Detect which cell encompasses the target text, then output its (X, Y) center coordinate. 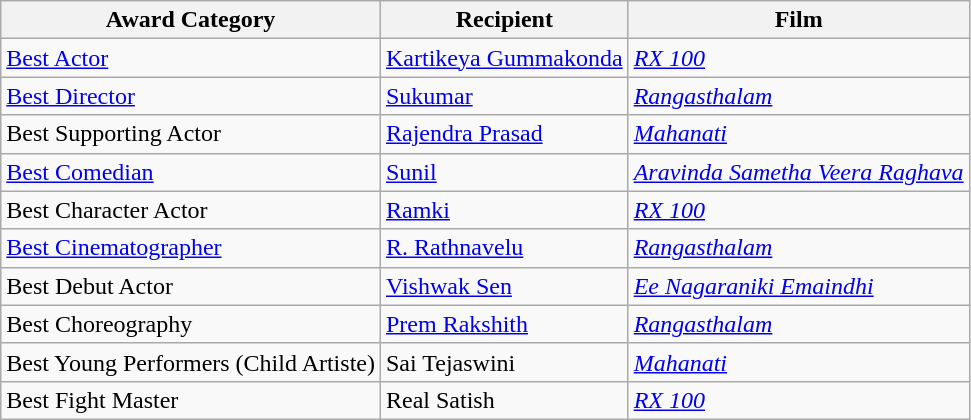
Best Character Actor (191, 210)
Best Cinematographer (191, 248)
Sai Tejaswini (504, 362)
Best Young Performers (Child Artiste) (191, 362)
Best Fight Master (191, 400)
Sunil (504, 172)
Best Actor (191, 58)
Best Supporting Actor (191, 134)
Rajendra Prasad (504, 134)
Best Choreography (191, 324)
Aravinda Sametha Veera Raghava (798, 172)
Ramki (504, 210)
Prem Rakshith (504, 324)
Best Comedian (191, 172)
Vishwak Sen (504, 286)
Sukumar (504, 96)
Best Debut Actor (191, 286)
Ee Nagaraniki Emaindhi (798, 286)
R. Rathnavelu (504, 248)
Best Director (191, 96)
Award Category (191, 20)
Kartikeya Gummakonda (504, 58)
Recipient (504, 20)
Real Satish (504, 400)
Film (798, 20)
